Extract the [X, Y] coordinate from the center of the cell holding the provided text.  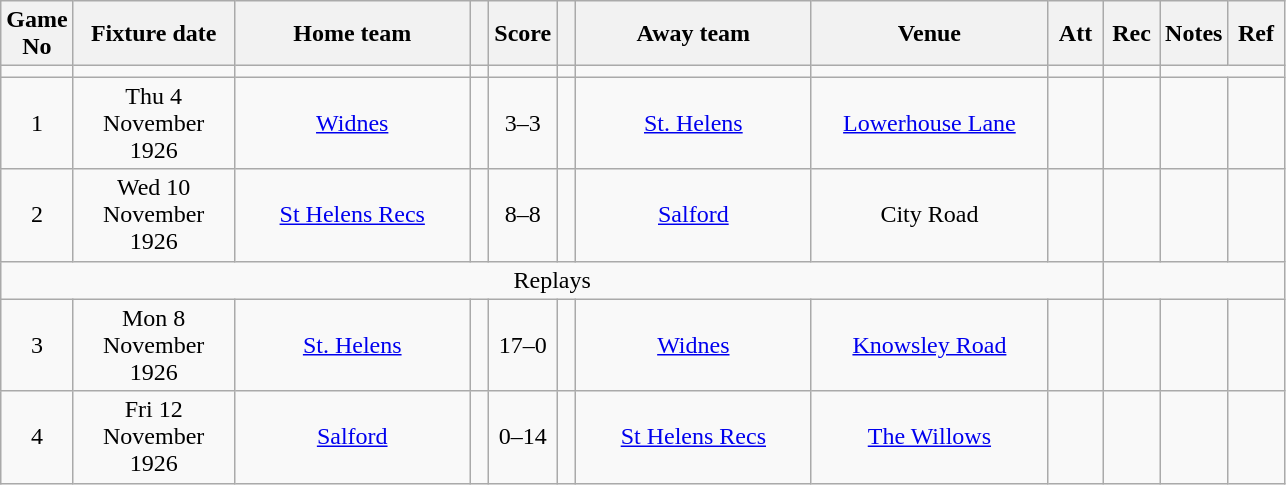
Ref [1256, 34]
Home team [352, 34]
Fri 12 November 1926 [154, 437]
Att [1075, 34]
Fixture date [154, 34]
Thu 4 November 1926 [154, 123]
Notes [1194, 34]
City Road [929, 215]
Mon 8 November 1926 [154, 345]
Rec [1132, 34]
3–3 [523, 123]
4 [37, 437]
Replays [552, 280]
Venue [929, 34]
8–8 [523, 215]
Wed 10 November 1926 [154, 215]
3 [37, 345]
Lowerhouse Lane [929, 123]
The Willows [929, 437]
Knowsley Road [929, 345]
17–0 [523, 345]
Score [523, 34]
0–14 [523, 437]
Away team [693, 34]
1 [37, 123]
2 [37, 215]
Game No [37, 34]
